From the cell containing the given text, extract its center point as [X, Y] coordinate. 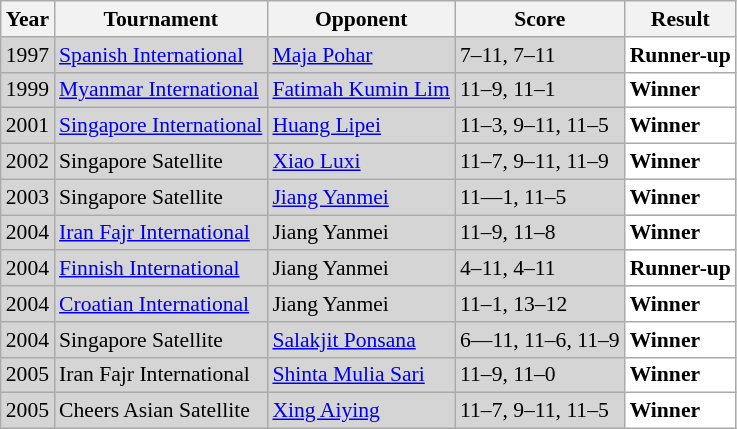
4–11, 4–11 [540, 269]
Singapore International [160, 126]
Fatimah Kumin Lim [361, 90]
Spanish International [160, 55]
7–11, 7–11 [540, 55]
Opponent [361, 19]
11–7, 9–11, 11–9 [540, 162]
Finnish International [160, 269]
11–3, 9–11, 11–5 [540, 126]
1997 [28, 55]
2002 [28, 162]
11—1, 11–5 [540, 197]
Shinta Mulia Sari [361, 375]
11–9, 11–1 [540, 90]
11–1, 13–12 [540, 304]
Result [680, 19]
Tournament [160, 19]
2003 [28, 197]
Salakjit Ponsana [361, 340]
Xiao Luxi [361, 162]
Score [540, 19]
Croatian International [160, 304]
11–7, 9–11, 11–5 [540, 411]
6—11, 11–6, 11–9 [540, 340]
11–9, 11–0 [540, 375]
Maja Pohar [361, 55]
Year [28, 19]
11–9, 11–8 [540, 233]
Cheers Asian Satellite [160, 411]
Myanmar International [160, 90]
Huang Lipei [361, 126]
Xing Aiying [361, 411]
1999 [28, 90]
2001 [28, 126]
